Identify which cell holds the provided text, then report its (x, y) central coordinate. 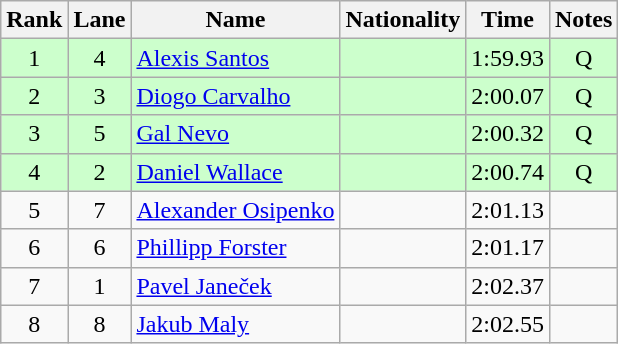
Gal Nevo (236, 134)
Daniel Wallace (236, 172)
2:00.07 (508, 96)
Diogo Carvalho (236, 96)
Time (508, 20)
Lane (100, 20)
2:00.74 (508, 172)
Name (236, 20)
Rank (34, 20)
Notes (583, 20)
Nationality (403, 20)
2:01.13 (508, 210)
Jakub Maly (236, 324)
Alexander Osipenko (236, 210)
1:59.93 (508, 58)
2:01.17 (508, 248)
Alexis Santos (236, 58)
Phillipp Forster (236, 248)
2:02.55 (508, 324)
2:02.37 (508, 286)
Pavel Janeček (236, 286)
2:00.32 (508, 134)
